Find where the given text appears and provide that cell's center as (x, y) coordinate. 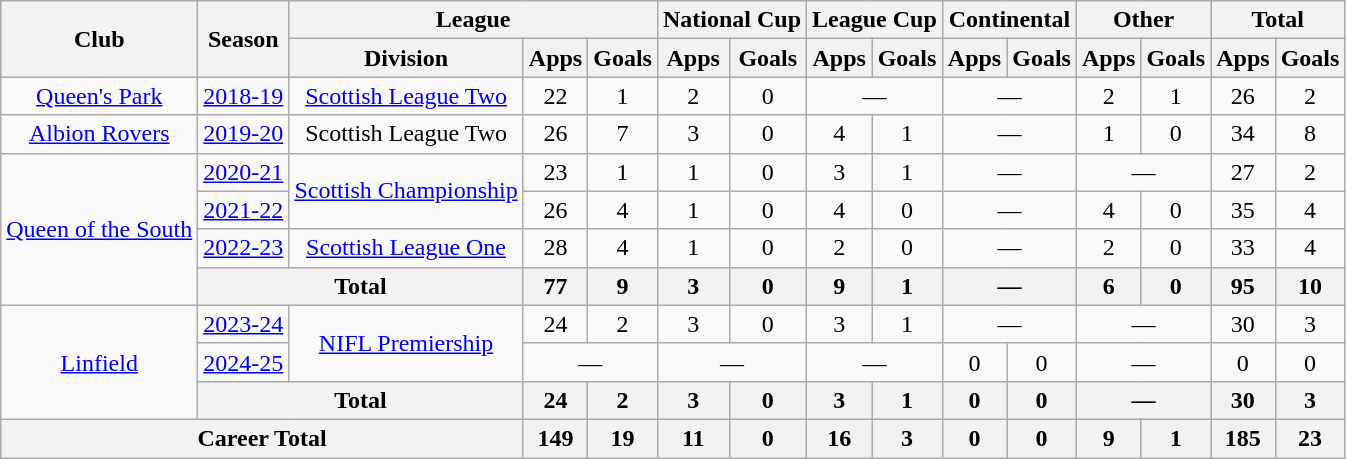
2019-20 (244, 134)
8 (1310, 134)
National Cup (732, 20)
Scottish League One (406, 248)
Albion Rovers (100, 134)
Club (100, 39)
10 (1310, 286)
2023-24 (244, 324)
League (474, 20)
Scottish Championship (406, 191)
33 (1243, 248)
77 (555, 286)
22 (555, 96)
Continental (1009, 20)
35 (1243, 210)
19 (623, 438)
6 (1108, 286)
27 (1243, 172)
Queen of the South (100, 229)
95 (1243, 286)
2022-23 (244, 248)
7 (623, 134)
149 (555, 438)
11 (693, 438)
Division (406, 58)
2020-21 (244, 172)
16 (840, 438)
2018-19 (244, 96)
Queen's Park (100, 96)
185 (1243, 438)
28 (555, 248)
Linfield (100, 362)
Career Total (262, 438)
Season (244, 39)
34 (1243, 134)
Other (1143, 20)
2021-22 (244, 210)
NIFL Premiership (406, 343)
League Cup (875, 20)
2024-25 (244, 362)
